Locate the cell with the specified text and output its [x, y] center coordinate. 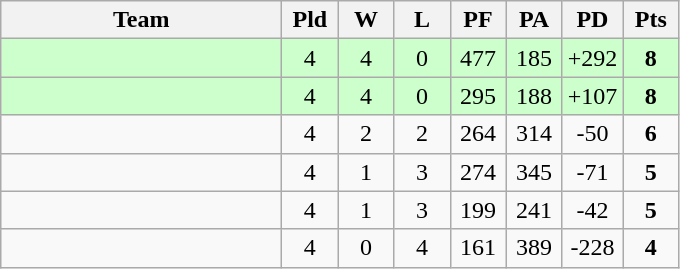
PA [534, 20]
Pts [651, 20]
Pld [310, 20]
477 [478, 58]
-71 [592, 172]
6 [651, 134]
+107 [592, 96]
188 [534, 96]
185 [534, 58]
-50 [592, 134]
389 [534, 248]
295 [478, 96]
Team [142, 20]
L [422, 20]
274 [478, 172]
161 [478, 248]
PF [478, 20]
+292 [592, 58]
-42 [592, 210]
199 [478, 210]
PD [592, 20]
W [366, 20]
241 [534, 210]
345 [534, 172]
314 [534, 134]
264 [478, 134]
-228 [592, 248]
